Identify which cell holds the provided text, then report its [X, Y] central coordinate. 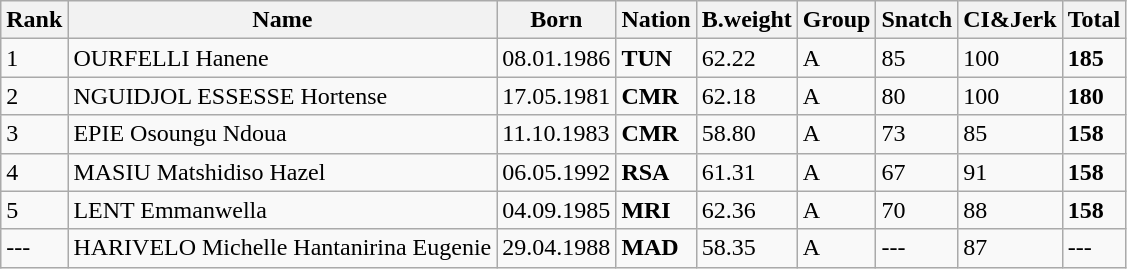
17.05.1981 [556, 96]
MAD [656, 248]
Nation [656, 20]
62.36 [746, 210]
06.05.1992 [556, 172]
TUN [656, 58]
3 [34, 134]
08.01.1986 [556, 58]
B.weight [746, 20]
Name [282, 20]
EPIE Osoungu Ndoua [282, 134]
OURFELLI Hanene [282, 58]
MASIU Matshidiso Hazel [282, 172]
Snatch [917, 20]
HARIVELO Michelle Hantanirina Eugenie [282, 248]
73 [917, 134]
2 [34, 96]
11.10.1983 [556, 134]
88 [1010, 210]
5 [34, 210]
29.04.1988 [556, 248]
Total [1094, 20]
58.35 [746, 248]
1 [34, 58]
180 [1094, 96]
67 [917, 172]
61.31 [746, 172]
NGUIDJOL ESSESSE Hortense [282, 96]
4 [34, 172]
91 [1010, 172]
MRI [656, 210]
Group [836, 20]
87 [1010, 248]
80 [917, 96]
04.09.1985 [556, 210]
Rank [34, 20]
CI&Jerk [1010, 20]
70 [917, 210]
62.18 [746, 96]
185 [1094, 58]
58.80 [746, 134]
RSA [656, 172]
62.22 [746, 58]
LENT Emmanwella [282, 210]
Born [556, 20]
